Determine the [x, y] coordinate at the center of the cell enclosing the given text.  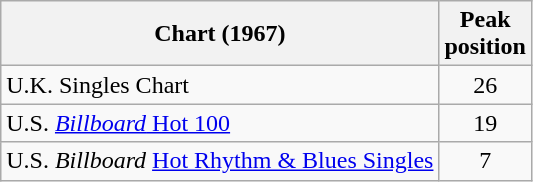
Peakposition [485, 34]
U.S. Billboard Hot Rhythm & Blues Singles [220, 161]
7 [485, 161]
Chart (1967) [220, 34]
19 [485, 123]
U.K. Singles Chart [220, 85]
U.S. Billboard Hot 100 [220, 123]
26 [485, 85]
